Output the [X, Y] coordinate of the center of the cell containing the given text.  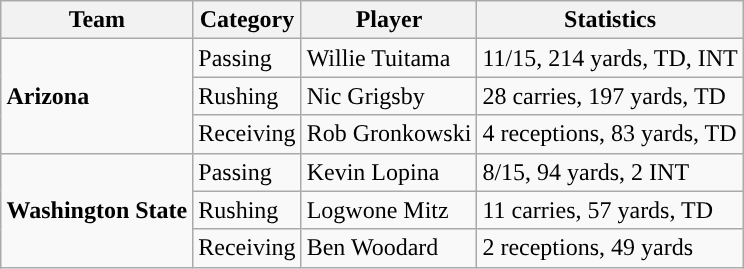
Washington State [97, 210]
Player [389, 20]
Ben Woodard [389, 248]
Kevin Lopina [389, 172]
11 carries, 57 yards, TD [610, 210]
Team [97, 20]
2 receptions, 49 yards [610, 248]
4 receptions, 83 yards, TD [610, 134]
Nic Grigsby [389, 96]
Statistics [610, 20]
Rob Gronkowski [389, 134]
8/15, 94 yards, 2 INT [610, 172]
Willie Tuitama [389, 58]
28 carries, 197 yards, TD [610, 96]
Logwone Mitz [389, 210]
11/15, 214 yards, TD, INT [610, 58]
Arizona [97, 96]
Category [247, 20]
